Output the (X, Y) coordinate of the center of the cell containing the given text.  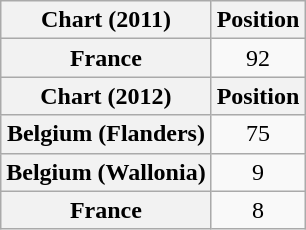
75 (258, 134)
8 (258, 210)
Belgium (Wallonia) (106, 172)
92 (258, 58)
Chart (2011) (106, 20)
Belgium (Flanders) (106, 134)
Chart (2012) (106, 96)
9 (258, 172)
